Scan for the cell matching the given text and deliver its (X, Y) coordinate at center. 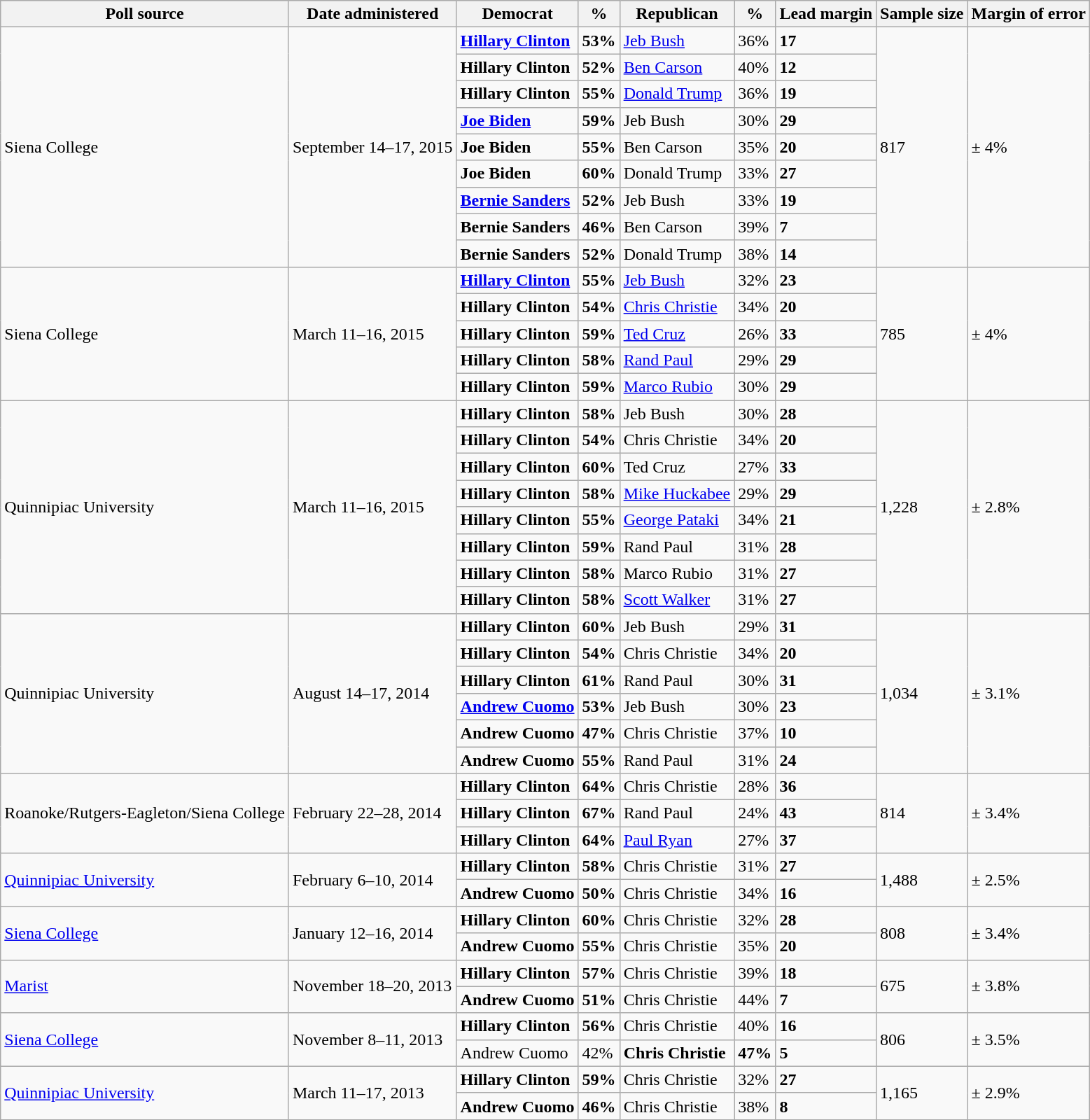
± 2.9% (1029, 1093)
Date administered (372, 14)
10 (826, 733)
675 (922, 986)
± 2.5% (1029, 880)
Lead margin (826, 14)
January 12–16, 2014 (372, 933)
817 (922, 147)
± 3.5% (1029, 1039)
August 14–17, 2014 (372, 693)
36 (826, 787)
37% (755, 733)
Marist (145, 986)
George Pataki (677, 520)
808 (922, 933)
± 3.1% (1029, 693)
5 (826, 1053)
November 8–11, 2013 (372, 1039)
24% (755, 813)
806 (922, 1039)
Sample size (922, 14)
1,165 (922, 1093)
12 (826, 67)
Poll source (145, 14)
Republican (677, 14)
44% (755, 1000)
1,034 (922, 693)
18 (826, 973)
± 3.8% (1029, 986)
37 (826, 840)
Roanoke/Rutgers-Eagleton/Siena College (145, 813)
61% (599, 680)
14 (826, 253)
Mike Huckabee (677, 493)
September 14–17, 2015 (372, 147)
Democrat (517, 14)
± 2.8% (1029, 507)
42% (599, 1053)
785 (922, 333)
67% (599, 813)
57% (599, 973)
51% (599, 1000)
50% (599, 893)
17 (826, 41)
814 (922, 813)
Paul Ryan (677, 840)
26% (755, 334)
56% (599, 1026)
November 18–20, 2013 (372, 986)
February 6–10, 2014 (372, 880)
28% (755, 787)
Scott Walker (677, 600)
43 (826, 813)
21 (826, 520)
February 22–28, 2014 (372, 813)
24 (826, 759)
1,488 (922, 880)
8 (826, 1106)
Margin of error (1029, 14)
March 11–17, 2013 (372, 1093)
1,228 (922, 507)
